Detect which cell encompasses the target text, then output its [X, Y] center coordinate. 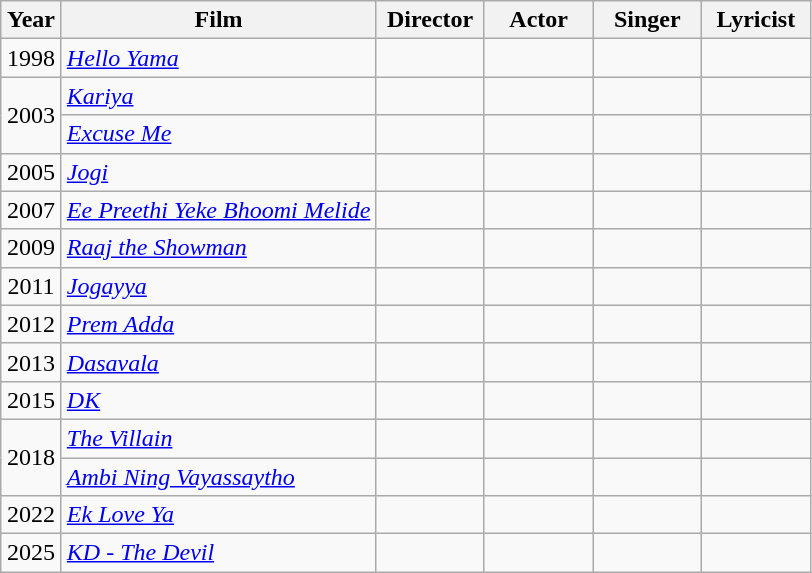
Lyricist [756, 20]
Singer [648, 20]
Director [430, 20]
The Villain [218, 438]
Jogayya [218, 286]
DK [218, 400]
Film [218, 20]
Kariya [218, 96]
2011 [32, 286]
2005 [32, 172]
Excuse Me [218, 134]
2025 [32, 553]
Hello Yama [218, 58]
2009 [32, 248]
Jogi [218, 172]
2007 [32, 210]
Ee Preethi Yeke Bhoomi Melide [218, 210]
2015 [32, 400]
Ambi Ning Vayassaytho [218, 477]
1998 [32, 58]
Ek Love Ya [218, 515]
2022 [32, 515]
Dasavala [218, 362]
2003 [32, 115]
Year [32, 20]
KD - The Devil [218, 553]
2013 [32, 362]
Prem Adda [218, 324]
2012 [32, 324]
2018 [32, 457]
Actor [538, 20]
Raaj the Showman [218, 248]
